From the cell containing the given text, extract its center point as (x, y) coordinate. 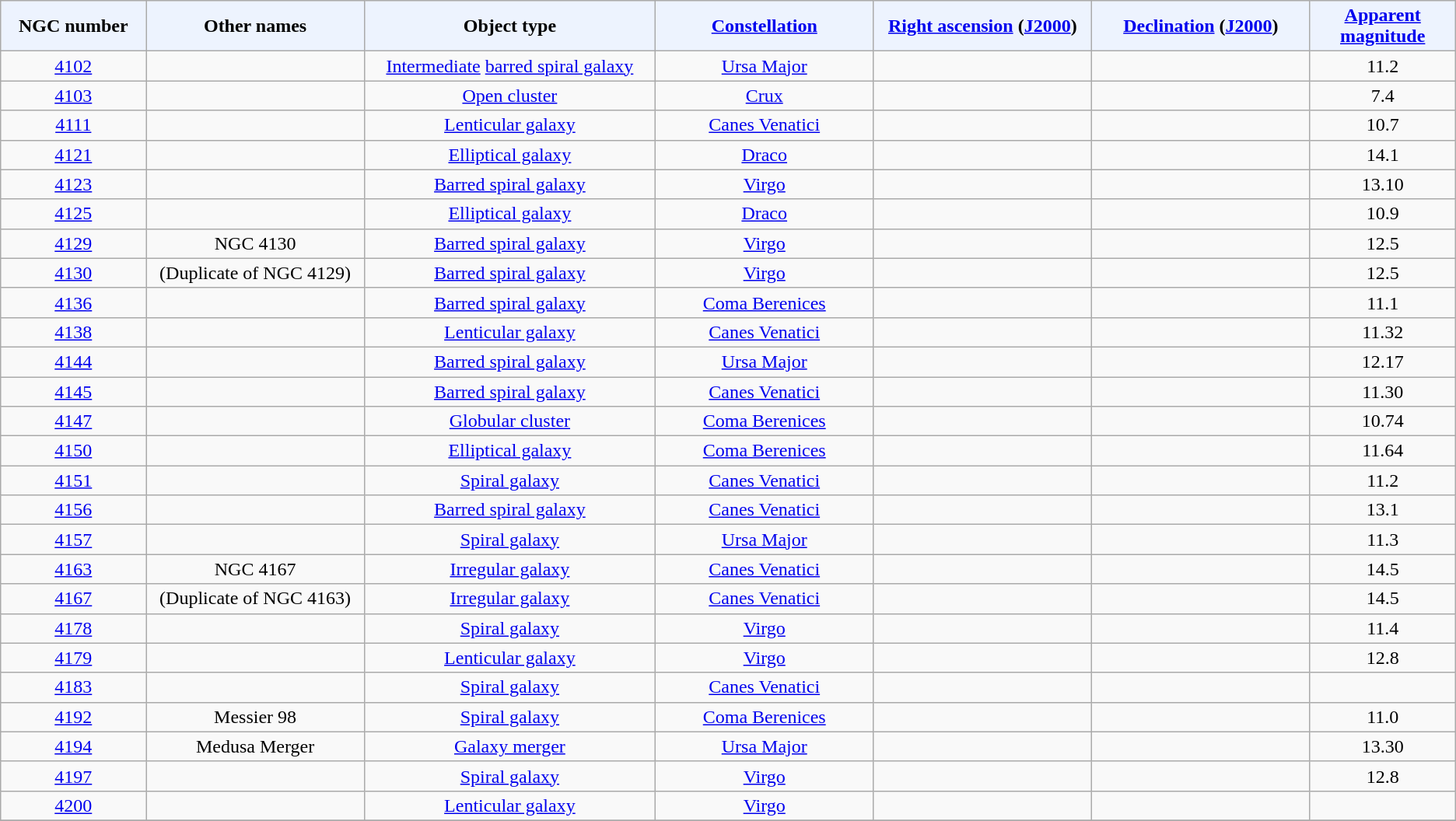
4167 (73, 599)
13.10 (1383, 184)
NGC 4167 (255, 569)
Open cluster (509, 96)
4123 (73, 184)
4145 (73, 391)
10.74 (1383, 421)
Intermediate barred spiral galaxy (509, 66)
Other names (255, 26)
4111 (73, 125)
4125 (73, 214)
4129 (73, 243)
4151 (73, 480)
Object type (509, 26)
4156 (73, 510)
Crux (764, 96)
10.9 (1383, 214)
7.4 (1383, 96)
Right ascension (J2000) (983, 26)
Medusa Merger (255, 746)
Constellation (764, 26)
10.7 (1383, 125)
11.4 (1383, 628)
4121 (73, 155)
4163 (73, 569)
(Duplicate of NGC 4163) (255, 599)
Declination (J2000) (1201, 26)
4197 (73, 776)
4144 (73, 362)
Galaxy merger (509, 746)
4192 (73, 717)
4179 (73, 658)
4183 (73, 687)
12.17 (1383, 362)
14.1 (1383, 155)
13.30 (1383, 746)
13.1 (1383, 510)
Messier 98 (255, 717)
4157 (73, 540)
11.64 (1383, 451)
11.1 (1383, 302)
11.30 (1383, 391)
4147 (73, 421)
4130 (73, 273)
4194 (73, 746)
NGC number (73, 26)
4178 (73, 628)
11.3 (1383, 540)
(Duplicate of NGC 4129) (255, 273)
Apparent magnitude (1383, 26)
4138 (73, 332)
11.32 (1383, 332)
4136 (73, 302)
NGC 4130 (255, 243)
4200 (73, 805)
Globular cluster (509, 421)
4102 (73, 66)
4103 (73, 96)
11.0 (1383, 717)
4150 (73, 451)
